Detect which cell encompasses the target text, then output its [X, Y] center coordinate. 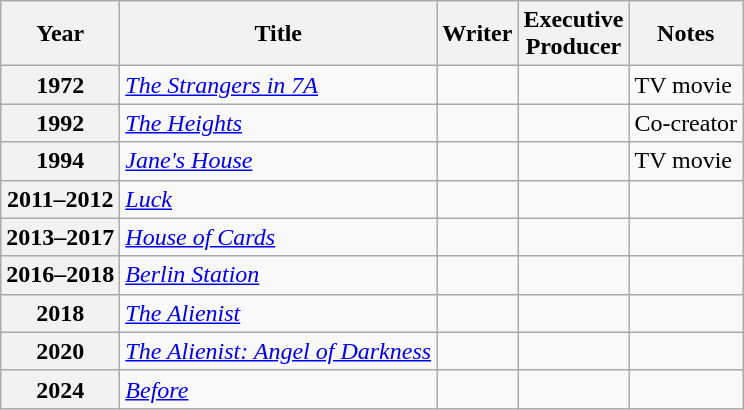
1992 [60, 123]
ExecutiveProducer [574, 34]
2016–2018 [60, 275]
Berlin Station [278, 275]
2018 [60, 313]
The Strangers in 7A [278, 85]
2011–2012 [60, 199]
House of Cards [278, 237]
Writer [478, 34]
1994 [60, 161]
The Alienist: Angel of Darkness [278, 351]
Before [278, 389]
Notes [686, 34]
Year [60, 34]
2020 [60, 351]
Title [278, 34]
2013–2017 [60, 237]
The Alienist [278, 313]
1972 [60, 85]
The Heights [278, 123]
Co-creator [686, 123]
Luck [278, 199]
Jane's House [278, 161]
2024 [60, 389]
